Detect which cell encompasses the target text, then output its (X, Y) center coordinate. 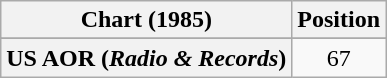
Position (339, 20)
US AOR (Radio & Records) (146, 58)
Chart (1985) (146, 20)
67 (339, 58)
